For the text-containing cell, return its midpoint in [x, y] coordinate format. 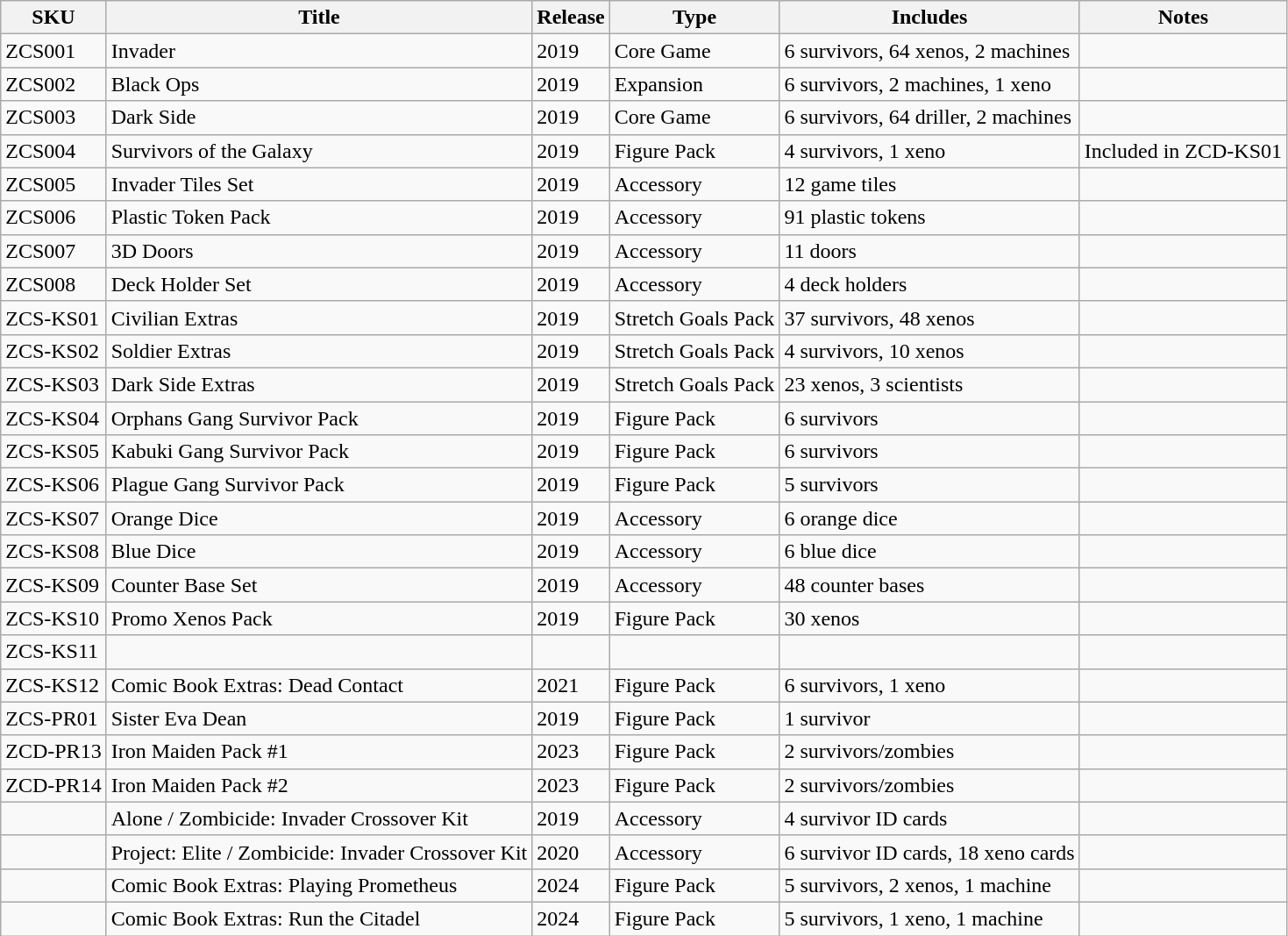
Includes [929, 18]
ZCS-KS05 [53, 452]
ZCS008 [53, 284]
Expansion [694, 84]
3D Doors [319, 251]
Promo Xenos Pack [319, 618]
ZCS-KS01 [53, 318]
Iron Maiden Pack #2 [319, 785]
12 game tiles [929, 184]
Comic Book Extras: Dead Contact [319, 685]
ZCD-PR13 [53, 752]
ZCS-KS08 [53, 552]
2021 [571, 685]
ZCS-KS09 [53, 585]
Title [319, 18]
Invader Tiles Set [319, 184]
ZCS-KS02 [53, 351]
5 survivors [929, 485]
Orange Dice [319, 518]
Black Ops [319, 84]
ZCS007 [53, 251]
5 survivors, 2 xenos, 1 machine [929, 885]
5 survivors, 1 xeno, 1 machine [929, 918]
2020 [571, 852]
Project: Elite / Zombicide: Invader Crossover Kit [319, 852]
Included in ZCD-KS01 [1183, 151]
30 xenos [929, 618]
Comic Book Extras: Playing Prometheus [319, 885]
ZCS-KS12 [53, 685]
Type [694, 18]
11 doors [929, 251]
Dark Side [319, 118]
Orphans Gang Survivor Pack [319, 418]
ZCS002 [53, 84]
ZCS004 [53, 151]
Survivors of the Galaxy [319, 151]
ZCS-KS10 [53, 618]
ZCS-KS07 [53, 518]
Counter Base Set [319, 585]
6 survivors, 64 driller, 2 machines [929, 118]
4 survivors, 1 xeno [929, 151]
Civilian Extras [319, 318]
ZCS001 [53, 51]
6 orange dice [929, 518]
Comic Book Extras: Run the Citadel [319, 918]
6 survivor ID cards, 18 xeno cards [929, 852]
ZCS005 [53, 184]
Soldier Extras [319, 351]
4 deck holders [929, 284]
ZCS-PR01 [53, 718]
Plastic Token Pack [319, 218]
ZCS-KS04 [53, 418]
1 survivor [929, 718]
Alone / Zombicide: Invader Crossover Kit [319, 818]
ZCS-KS03 [53, 384]
6 survivors, 64 xenos, 2 machines [929, 51]
Sister Eva Dean [319, 718]
ZCD-PR14 [53, 785]
48 counter bases [929, 585]
Deck Holder Set [319, 284]
Plague Gang Survivor Pack [319, 485]
6 survivors, 1 xeno [929, 685]
4 survivor ID cards [929, 818]
ZCS-KS06 [53, 485]
Blue Dice [319, 552]
Release [571, 18]
Dark Side Extras [319, 384]
6 blue dice [929, 552]
91 plastic tokens [929, 218]
37 survivors, 48 xenos [929, 318]
Kabuki Gang Survivor Pack [319, 452]
Iron Maiden Pack #1 [319, 752]
SKU [53, 18]
Invader [319, 51]
ZCS006 [53, 218]
4 survivors, 10 xenos [929, 351]
ZCS003 [53, 118]
ZCS-KS11 [53, 652]
Notes [1183, 18]
23 xenos, 3 scientists [929, 384]
6 survivors, 2 machines, 1 xeno [929, 84]
